Pinpoint the cell where the given text exists, returning its [X, Y] midpoint coordinate. 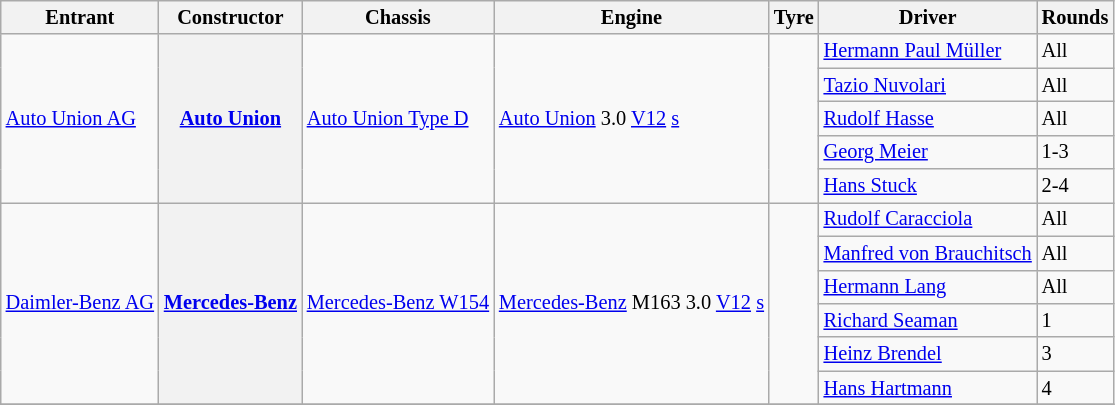
Mercedes-Benz W154 [398, 303]
Auto Union 3.0 V12 s [632, 118]
Auto Union Type D [398, 118]
Georg Meier [928, 152]
Constructor [230, 17]
Engine [632, 17]
Mercedes-Benz [230, 303]
Hans Stuck [928, 186]
Rudolf Caracciola [928, 219]
2-4 [1076, 186]
Hans Hartmann [928, 388]
Richard Seaman [928, 320]
3 [1076, 354]
Daimler-Benz AG [80, 303]
Auto Union AG [80, 118]
1 [1076, 320]
Manfred von Brauchitsch [928, 253]
Rounds [1076, 17]
Driver [928, 17]
Hermann Paul Müller [928, 51]
Mercedes-Benz M163 3.0 V12 s [632, 303]
Tyre [794, 17]
1-3 [1076, 152]
Heinz Brendel [928, 354]
Hermann Lang [928, 287]
Tazio Nuvolari [928, 85]
Auto Union [230, 118]
Chassis [398, 17]
4 [1076, 388]
Entrant [80, 17]
Rudolf Hasse [928, 118]
